Determine the (x, y) coordinate at the center of the cell enclosing the given text.  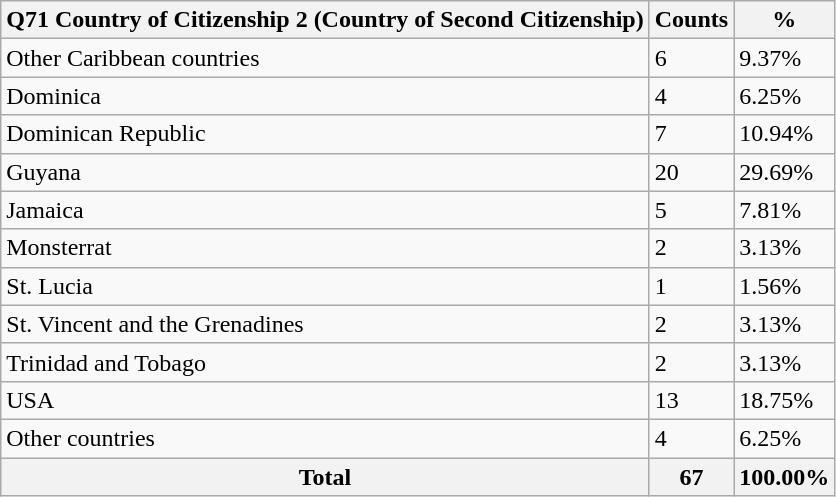
7 (691, 134)
Dominica (325, 96)
Trinidad and Tobago (325, 362)
Other Caribbean countries (325, 58)
USA (325, 400)
10.94% (784, 134)
Jamaica (325, 210)
6 (691, 58)
St. Vincent and the Grenadines (325, 324)
18.75% (784, 400)
Monsterrat (325, 248)
Total (325, 477)
Q71 Country of Citizenship 2 (Country of Second Citizenship) (325, 20)
1.56% (784, 286)
5 (691, 210)
St. Lucia (325, 286)
7.81% (784, 210)
67 (691, 477)
Dominican Republic (325, 134)
1 (691, 286)
13 (691, 400)
29.69% (784, 172)
% (784, 20)
100.00% (784, 477)
Counts (691, 20)
9.37% (784, 58)
20 (691, 172)
Other countries (325, 438)
Guyana (325, 172)
